Determine the (x, y) coordinate at the center of the cell enclosing the given text.  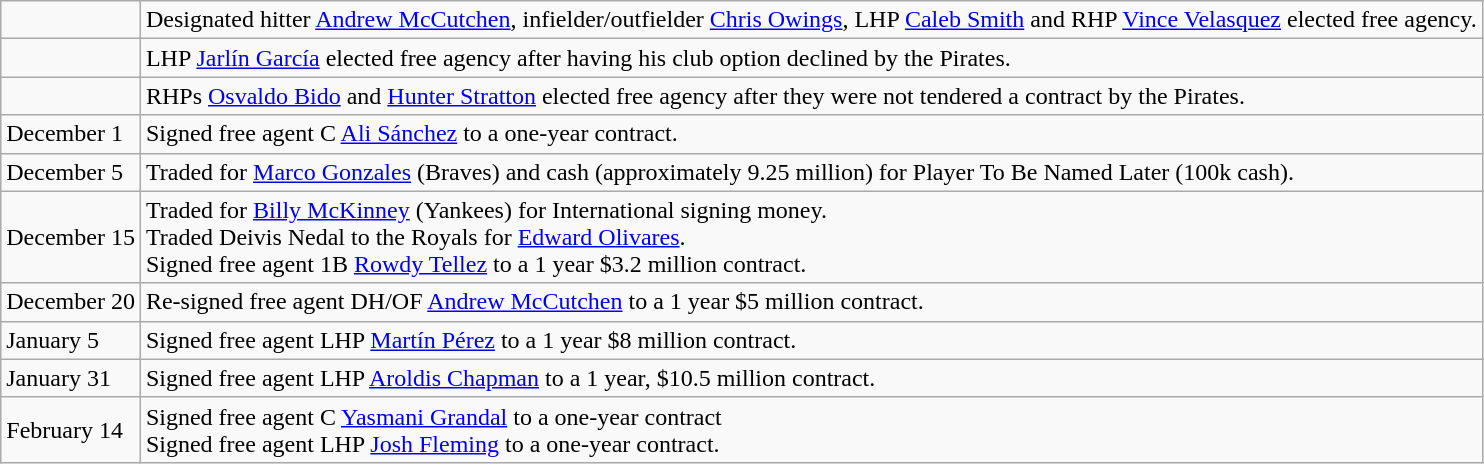
RHPs Osvaldo Bido and Hunter Stratton elected free agency after they were not tendered a contract by the Pirates. (811, 96)
Designated hitter Andrew McCutchen, infielder/outfielder Chris Owings, LHP Caleb Smith and RHP Vince Velasquez elected free agency. (811, 20)
February 14 (71, 430)
December 20 (71, 302)
Signed free agent C Yasmani Grandal to a one-year contract Signed free agent LHP Josh Fleming to a one-year contract. (811, 430)
Signed free agent C Ali Sánchez to a one-year contract. (811, 134)
Traded for Marco Gonzales (Braves) and cash (approximately 9.25 million) for Player To Be Named Later (100k cash). (811, 172)
Signed free agent LHP Martín Pérez to a 1 year $8 million contract. (811, 340)
Signed free agent LHP Aroldis Chapman to a 1 year, $10.5 million contract. (811, 378)
December 1 (71, 134)
January 31 (71, 378)
December 5 (71, 172)
January 5 (71, 340)
December 15 (71, 237)
Re-signed free agent DH/OF Andrew McCutchen to a 1 year $5 million contract. (811, 302)
LHP Jarlín García elected free agency after having his club option declined by the Pirates. (811, 58)
